Find where the given text appears and provide that cell's center as [X, Y] coordinate. 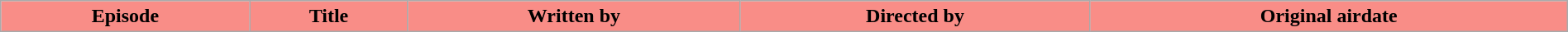
Written by [574, 16]
Title [329, 16]
Directed by [915, 16]
Original airdate [1328, 16]
Episode [126, 16]
